Scan for the cell matching the given text and deliver its [X, Y] coordinate at center. 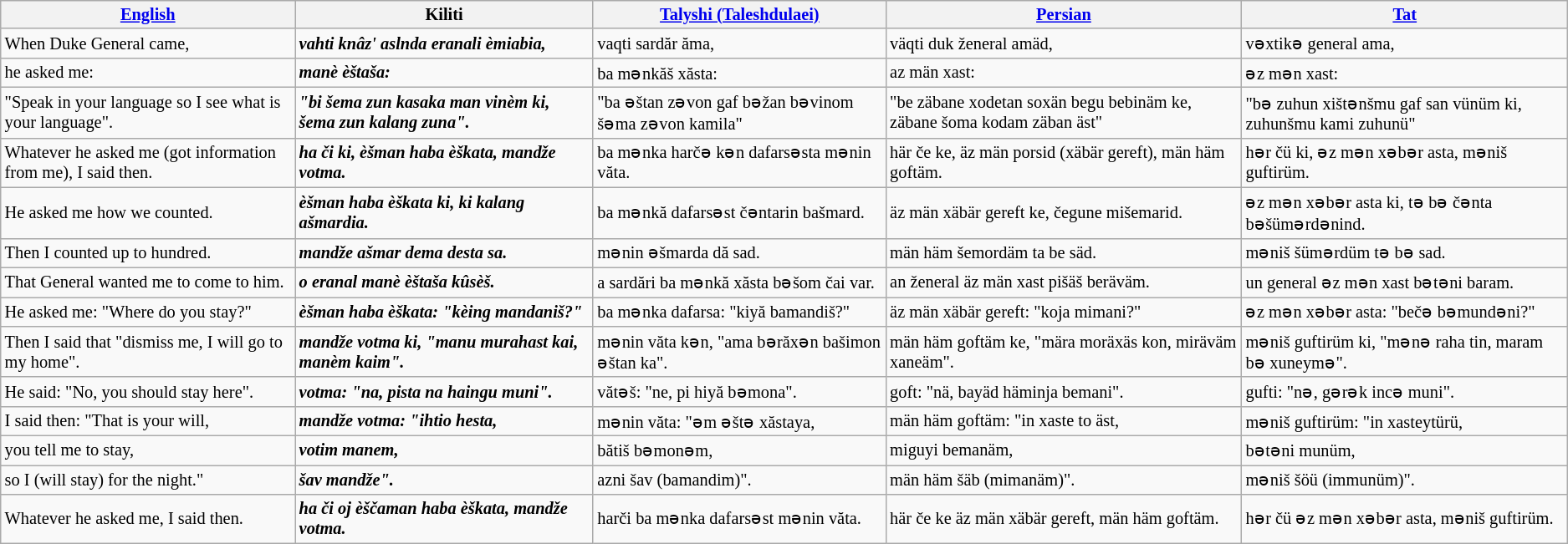
ba mәnkăš xăsta: [739, 72]
ha či oj èščaman haba èškata, mandže votma. [445, 519]
əz mən xast: [1405, 72]
hər čü əz mən xəbər asta, məniš guftirüm. [1405, 519]
votma: "na, pista na haingu muni". [445, 391]
Whatever he asked me (got information from me), I said then. [148, 162]
män häm goftäm: "in xaste to äst, [1064, 421]
vaqti sardăr ăma, [739, 43]
vătәš: "ne, pi hiyă bәmona". [739, 391]
mәnin văta kәn, "ama bәrăxәn bašimon әštan ka". [739, 351]
He said: "No, you should stay here". [148, 391]
məniš šöü (immunüm)". [1405, 480]
an ženeral äz män xast pišäš beräväm. [1064, 282]
ba mәnka harčә kәn dafarsәsta mәnin văta. [739, 162]
Kiliti [445, 14]
a sardări ba mәnkă xăsta bәšom čai var. [739, 282]
manè èštaša: [445, 72]
vahti knâz' aslnda eranali èmiabia, [445, 43]
məniš guftirüm: "in xasteytürü, [1405, 421]
I said then: "That is your will, [148, 421]
mәnin văta: "әm әštә xăstaya, [739, 421]
"ba әštan zәvon gaf bәžan bәvinom šәma zәvon kamila" [739, 112]
mandže votma: "ihtio hesta, [445, 421]
Talyshi (Taleshdulaei) [739, 14]
bătiš bәmonәm, [739, 450]
məniš guftirüm ki, "mənə raha tin, maram bə xuneymə". [1405, 351]
"bi šema zun kasaka man vinèm ki, šema zun kalang zuna". [445, 112]
šav mandže". [445, 480]
"be zäbane xodetan soxän begu bebinäm ke, zäbane šoma kodam zäban äst" [1064, 112]
Tat [1405, 14]
He asked me: "Where do you stay?" [148, 311]
män häm šäb (mimanäm)". [1064, 480]
män häm goftäm ke, "mära moräxäs kon, miräväm xaneäm". [1064, 351]
ba mәnkă dafarsәst čәntarin bašmard. [739, 212]
män häm šemordäm ta be säd. [1064, 252]
väqti duk ženeral amäd, [1064, 43]
èšman haba èškata: "kèing mandaniš?" [445, 311]
ba mәnka dafarsa: "kiyă bamandiš?" [739, 311]
you tell me to stay, [148, 450]
votim manem, [445, 450]
mәnin әšmarda dă sad. [739, 252]
mandže votma ki, "manu murahast kai, manèm kaim". [445, 351]
"bə zuhun xištənšmu gaf san vünüm ki, zuhunšmu kami zuhunü" [1405, 112]
goft: "nä, bayäd häminja bemani". [1064, 391]
här če ke, äz män porsid (xäbär gereft), män häm goftäm. [1064, 162]
miguyi bemanäm, [1064, 450]
äz män xäbär gereft: "koja mimani?" [1064, 311]
English [148, 14]
o eranal manè èštaša kûsèš. [445, 282]
un general əz mən xast bətəni baram. [1405, 282]
Persian [1064, 14]
azni šav (bamandim)". [739, 480]
hər čü ki, əz mən xəbər asta, məniš guftirüm. [1405, 162]
Whatever he asked me, I said then. [148, 519]
ha či ki, èšman haba èškata, mandže votma. [445, 162]
so I (will stay) for the night." [148, 480]
äz män xäbär gereft ke, čegune mišemarid. [1064, 212]
az män xast: [1064, 72]
That General wanted me to come to him. [148, 282]
harči ba mәnka dafarsәst mәnin văta. [739, 519]
mandže ašmar dema desta sa. [445, 252]
əz mən xəbər asta: "bečə bəmundəni?" [1405, 311]
èšman haba èškata ki, ki kalang ašmardia. [445, 212]
məniš šümərdüm tə bə sad. [1405, 252]
Then I said that "dismiss me, I will go to my home". [148, 351]
When Duke General came, [148, 43]
vəxtikə general ama, [1405, 43]
He asked me how we counted. [148, 212]
gufti: "nə, gərək incə muni". [1405, 391]
bətəni munüm, [1405, 450]
he asked me: [148, 72]
"Speak in your language so I see what is your language". [148, 112]
əz mən xəbər asta ki, tə bə čənta bəšümərdənind. [1405, 212]
här če ke äz män xäbär gereft, män häm goftäm. [1064, 519]
Then I counted up to hundred. [148, 252]
